Identify which cell holds the provided text, then report its [x, y] central coordinate. 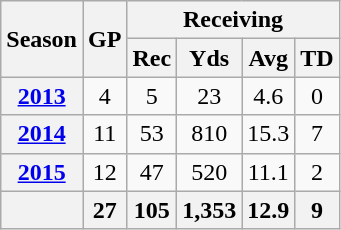
5 [152, 96]
0 [317, 96]
7 [317, 134]
4.6 [268, 96]
2013 [42, 96]
TD [317, 58]
15.3 [268, 134]
4 [104, 96]
Yds [210, 58]
12 [104, 172]
23 [210, 96]
11 [104, 134]
2 [317, 172]
Receiving [233, 20]
810 [210, 134]
53 [152, 134]
27 [104, 210]
12.9 [268, 210]
Season [42, 39]
Rec [152, 58]
105 [152, 210]
GP [104, 39]
9 [317, 210]
2014 [42, 134]
11.1 [268, 172]
520 [210, 172]
2015 [42, 172]
1,353 [210, 210]
Avg [268, 58]
47 [152, 172]
